Scan for the cell matching the given text and deliver its [X, Y] coordinate at center. 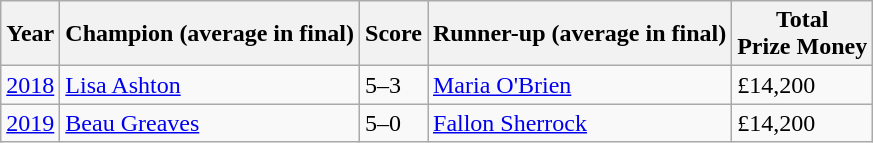
5–3 [394, 85]
5–0 [394, 123]
Year [30, 34]
Fallon Sherrock [580, 123]
Maria O'Brien [580, 85]
Lisa Ashton [210, 85]
Runner-up (average in final) [580, 34]
TotalPrize Money [802, 34]
2019 [30, 123]
2018 [30, 85]
Champion (average in final) [210, 34]
Score [394, 34]
Beau Greaves [210, 123]
